Extract the [X, Y] coordinate from the center of the cell holding the provided text.  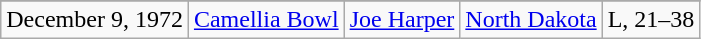
Camellia Bowl [266, 20]
L, 21–38 [651, 20]
December 9, 1972 [95, 20]
Joe Harper [402, 20]
North Dakota [531, 20]
